Search for the cell housing the specified text and yield its (x, y) center coordinate. 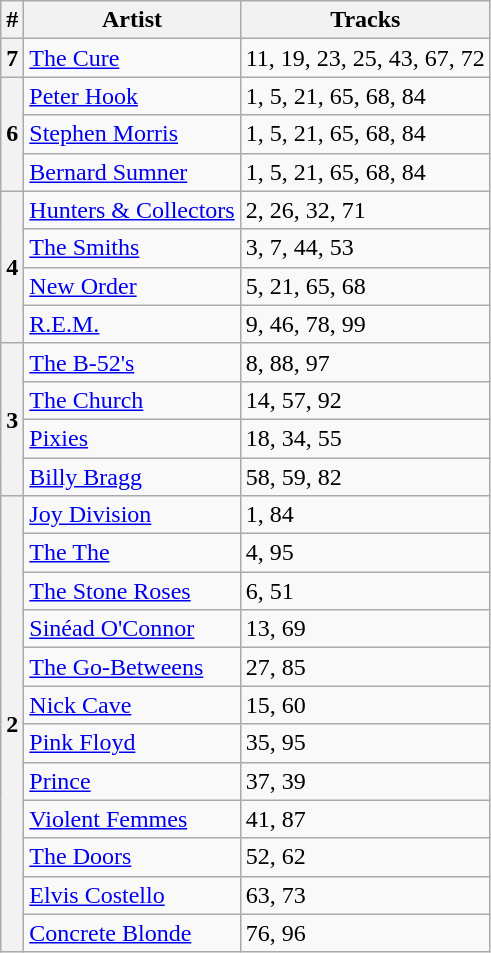
6 (12, 134)
2 (12, 724)
Joy Division (132, 515)
3 (12, 419)
Concrete Blonde (132, 933)
52, 62 (365, 857)
14, 57, 92 (365, 400)
Pink Floyd (132, 743)
Bernard Sumner (132, 172)
Tracks (365, 20)
The Smiths (132, 248)
Artist (132, 20)
8, 88, 97 (365, 362)
11, 19, 23, 25, 43, 67, 72 (365, 58)
The The (132, 553)
The Doors (132, 857)
Stephen Morris (132, 134)
35, 95 (365, 743)
37, 39 (365, 781)
Pixies (132, 438)
Hunters & Collectors (132, 210)
4, 95 (365, 553)
58, 59, 82 (365, 477)
The Go-Betweens (132, 667)
Nick Cave (132, 705)
7 (12, 58)
1, 84 (365, 515)
Violent Femmes (132, 819)
The Church (132, 400)
3, 7, 44, 53 (365, 248)
9, 46, 78, 99 (365, 324)
The Stone Roses (132, 591)
6, 51 (365, 591)
# (12, 20)
Prince (132, 781)
41, 87 (365, 819)
18, 34, 55 (365, 438)
13, 69 (365, 629)
Sinéad O'Connor (132, 629)
76, 96 (365, 933)
2, 26, 32, 71 (365, 210)
27, 85 (365, 667)
Elvis Costello (132, 895)
5, 21, 65, 68 (365, 286)
63, 73 (365, 895)
4 (12, 267)
New Order (132, 286)
The B-52's (132, 362)
The Cure (132, 58)
R.E.M. (132, 324)
Peter Hook (132, 96)
Billy Bragg (132, 477)
15, 60 (365, 705)
